Scan for the cell matching the given text and deliver its [x, y] coordinate at center. 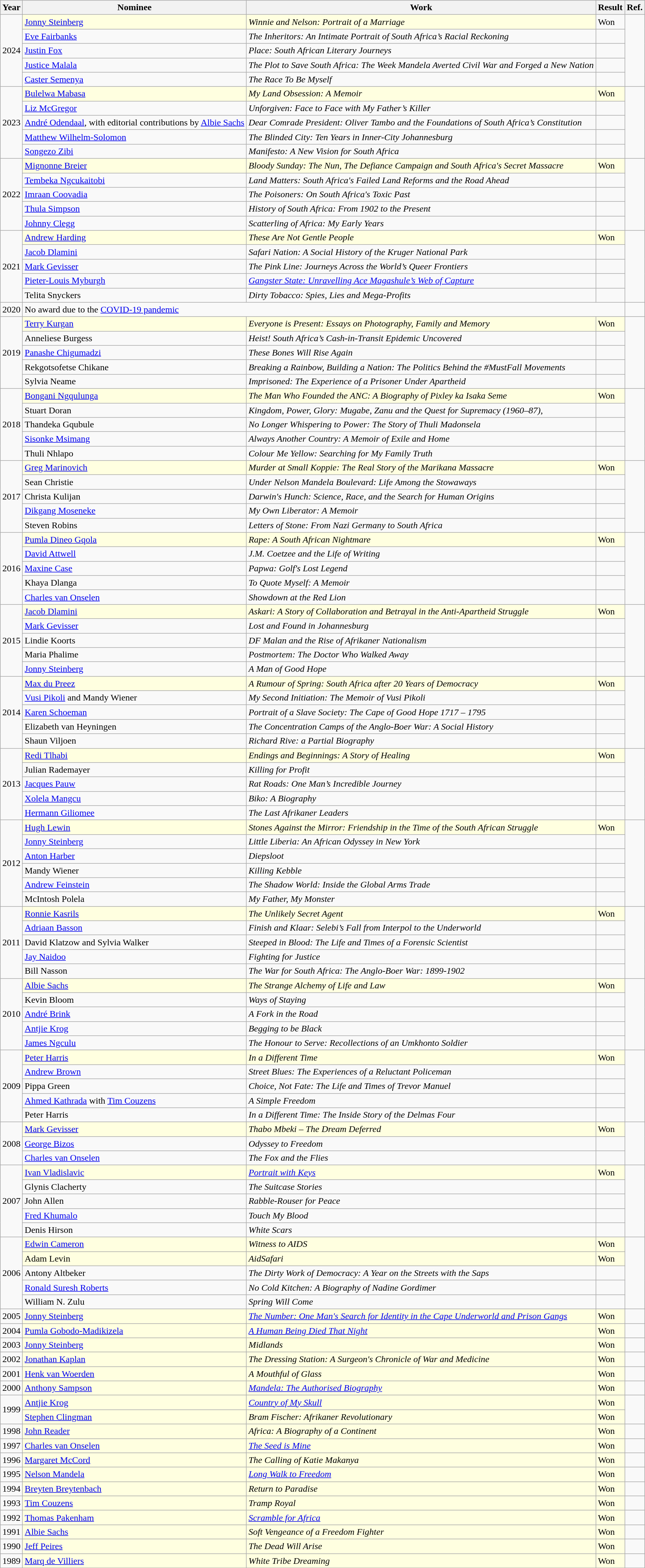
Tembeka Ngcukaitobi [135, 180]
1992 [11, 1517]
A Mouthful of Glass [421, 1374]
Bill Nasson [135, 971]
Adam Levin [135, 1259]
Ahmed Kathrada with Tim Couzens [135, 1101]
1990 [11, 1546]
2021 [11, 266]
Rat Roads: One Man’s Incredible Journey [421, 784]
Dikgang Moseneke [135, 511]
André Brink [135, 1014]
Return to Paradise [421, 1489]
Safari Nation: A Social History of the Kruger National Park [421, 252]
Witness to AIDS [421, 1244]
1999 [11, 1410]
Vusi Pikoli and Mandy Wiener [135, 698]
Scramble for Africa [421, 1517]
Max du Preez [135, 683]
Denis Hirson [135, 1230]
Jacques Pauw [135, 784]
2003 [11, 1345]
Christa Kulijan [135, 496]
Sisonke Msimang [135, 439]
Breaking a Rainbow, Building a Nation: The Politics Behind the #MustFall Movements [421, 367]
Caster Semenya [135, 79]
The Last Afrikaner Leaders [421, 813]
Jonathan Kaplan [135, 1359]
2020 [11, 309]
A Man of Good Hope [421, 669]
Tramp Royal [421, 1503]
Shaun Viljoen [135, 741]
Marq de Villiers [135, 1561]
Ways of Staying [421, 1000]
A Simple Freedom [421, 1101]
In a Different Time: The Inside Story of the Delmas Four [421, 1115]
Midlands [421, 1345]
William N. Zulu [135, 1302]
Unforgiven: Face to Face with My Father’s Killer [421, 108]
Khaya Dlanga [135, 583]
Julian Rademayer [135, 770]
Thula Simpson [135, 209]
2007 [11, 1201]
2015 [11, 640]
Killing Kebble [421, 870]
Xolela Mangcu [135, 798]
Scatterling of Africa: My Early Years [421, 223]
Jeff Peires [135, 1546]
Tim Couzens [135, 1503]
Karen Schoeman [135, 712]
The Plot to Save South Africa: The Week Mandela Averted Civil War and Forged a New Nation [421, 65]
The Dirty Work of Democracy: A Year on the Streets with the Saps [421, 1273]
2001 [11, 1374]
Kingdom, Power, Glory: Mugabe, Zanu and the Quest for Supremacy (1960–87), [421, 410]
Touch My Blood [421, 1215]
The Man Who Founded the ANC: A Biography of Pixley ka Isaka Seme [421, 396]
My Own Liberator: A Memoir [421, 511]
Nominee [135, 8]
No award due to the COVID-19 pandemic [323, 309]
Maria Phalime [135, 655]
2005 [11, 1316]
Askari: A Story of Collaboration and Betrayal in the Anti-Apartheid Struggle [421, 611]
Bongani Ngqulunga [135, 396]
Maxine Case [135, 568]
Pippa Green [135, 1086]
My Land Obsession: A Memoir [421, 94]
My Second Initiation: The Memoir of Vusi Pikoli [421, 698]
Stuart Doran [135, 410]
2009 [11, 1086]
Choice, Not Fate: The Life and Times of Trevor Manuel [421, 1086]
The Dressing Station: A Surgeon's Chronicle of War and Medicine [421, 1359]
Jay Naidoo [135, 957]
1995 [11, 1474]
2019 [11, 353]
Justice Malala [135, 65]
Africa: A Biography of a Continent [421, 1431]
2024 [11, 51]
Fred Khumalo [135, 1215]
Redi Tlhabi [135, 755]
A Rumour of Spring: South Africa after 20 Years of Democracy [421, 683]
2006 [11, 1273]
Hermann Giliomee [135, 813]
In a Different Time [421, 1057]
2023 [11, 122]
These Are Not Gentle People [421, 238]
A Fork in the Road [421, 1014]
Steeped in Blood: The Life and Times of a Forensic Scientist [421, 942]
To Quote Myself: A Memoir [421, 583]
Mignonne Breier [135, 165]
David Attwell [135, 554]
2018 [11, 424]
White Tribe Dreaming [421, 1561]
Under Nelson Mandela Boulevard: Life Among the Stowaways [421, 482]
Year [11, 8]
The Seed is Mine [421, 1446]
Songezo Zibi [135, 151]
Result [610, 8]
Andrew Brown [135, 1072]
Long Walk to Freedom [421, 1474]
Mandy Wiener [135, 870]
1994 [11, 1489]
Pumla Dineo Gqola [135, 540]
Fighting for Justice [421, 957]
The Unlikely Secret Agent [421, 914]
Biko: A Biography [421, 798]
Little Liberia: An African Odyssey in New York [421, 841]
Place: South African Literary Journeys [421, 51]
The War for South Africa: The Anglo-Boer War: 1899-1902 [421, 971]
Anneliese Burgess [135, 338]
Adriaan Basson [135, 928]
Rabble-Rouser for Peace [421, 1201]
Manifesto: A New Vision for South Africa [421, 151]
2004 [11, 1330]
2012 [11, 863]
Breyten Breytenbach [135, 1489]
The Calling of Katie Makanya [421, 1460]
Heist! South Africa’s Cash-in-Transit Epidemic Uncovered [421, 338]
Pumla Gobodo-Madikizela [135, 1330]
Panashe Chigumadzi [135, 353]
Portrait with Keys [421, 1172]
Justin Fox [135, 51]
Stones Against the Mirror: Friendship in the Time of the South African Struggle [421, 827]
Letters of Stone: From Nazi Germany to South Africa [421, 525]
Killing for Profit [421, 770]
Gangster State: Unravelling Ace Magashule’s Web of Capture [421, 281]
Soft Vengeance of a Freedom Fighter [421, 1532]
Mandela: The Authorised Biography [421, 1388]
James Ngculu [135, 1043]
The Blinded City: Ten Years in Inner-City Johannesburg [421, 137]
Thomas Pakenham [135, 1517]
2013 [11, 784]
The Pink Line: Journeys Across the World’s Queer Frontiers [421, 266]
Imprisoned: The Experience of a Prisoner Under Apartheid [421, 381]
Sean Christie [135, 482]
Thabo Mbeki – The Dream Deferred [421, 1129]
Imraan Coovadia [135, 195]
Richard Rive: a Partial Biography [421, 741]
Bloody Sunday: The Nun, The Defiance Campaign and South Africa's Secret Massacre [421, 165]
Nelson Mandela [135, 1474]
The Dead Will Arise [421, 1546]
Lost and Found in Johannesburg [421, 626]
Thandeka Gqubule [135, 425]
2000 [11, 1388]
Bulelwa Mabasa [135, 94]
Terry Kurgan [135, 324]
Endings and Beginnings: A Story of Healing [421, 755]
1997 [11, 1446]
Dirty Tobacco: Spies, Lies and Mega-Profits [421, 295]
Begging to be Black [421, 1028]
White Scars [421, 1230]
Andrew Feinstein [135, 885]
2014 [11, 712]
Hugh Lewin [135, 827]
McIntosh Polela [135, 899]
Diepsloot [421, 856]
Showdown at the Red Lion [421, 597]
2010 [11, 1014]
The Race To Be Myself [421, 79]
Sylvia Neame [135, 381]
Ref. [635, 8]
Work [421, 8]
Postmortem: The Doctor Who Walked Away [421, 655]
2008 [11, 1144]
Anton Harber [135, 856]
Eve Fairbanks [135, 36]
AidSafari [421, 1259]
Country of My Skull [421, 1403]
The Number: One Man's Search for Identity in the Cape Underworld and Prison Gangs [421, 1316]
The Concentration Camps of the Anglo-Boer War: A Social History [421, 727]
Thuli Nhlapo [135, 453]
Antony Altbeker [135, 1273]
1998 [11, 1431]
Pieter-Louis Myburgh [135, 281]
2022 [11, 194]
2017 [11, 496]
Anthony Sampson [135, 1388]
Colour Me Yellow: Searching for My Family Truth [421, 453]
Greg Marinovich [135, 468]
Finish and Klaar: Selebi’s Fall from Interpol to the Underworld [421, 928]
1989 [11, 1561]
No Cold Kitchen: A Biography of Nadine Gordimer [421, 1287]
J.M. Coetzee and the Life of Writing [421, 554]
The Honour to Serve: Recollections of an Umkhonto Soldier [421, 1043]
Kevin Bloom [135, 1000]
Andrew Harding [135, 238]
Telita Snyckers [135, 295]
The Suitcase Stories [421, 1187]
Always Another Country: A Memoir of Exile and Home [421, 439]
Ronnie Kasrils [135, 914]
Papwa: Golf's Lost Legend [421, 568]
John Reader [135, 1431]
Dear Comrade President: Oliver Tambo and the Foundations of South Africa’s Constitution [421, 122]
André Odendaal, with editorial contributions by Albie Sachs [135, 122]
Margaret McCord [135, 1460]
The Strange Alchemy of Life and Law [421, 985]
Ivan Vladislavic [135, 1172]
Glynis Clacherty [135, 1187]
Street Blues: The Experiences of a Reluctant Policeman [421, 1072]
1993 [11, 1503]
Ronald Suresh Roberts [135, 1287]
1996 [11, 1460]
Portrait of a Slave Society: The Cape of Good Hope 1717 – 1795 [421, 712]
Edwin Cameron [135, 1244]
The Shadow World: Inside the Global Arms Trade [421, 885]
The Fox and the Flies [421, 1158]
History of South Africa: From 1902 to the Present [421, 209]
Everyone is Present: Essays on Photography, Family and Memory [421, 324]
Liz McGregor [135, 108]
2011 [11, 942]
Odyssey to Freedom [421, 1144]
The Inheritors: An Intimate Portrait of South Africa’s Racial Reckoning [421, 36]
Johnny Clegg [135, 223]
David Klatzow and Sylvia Walker [135, 942]
Henk van Woerden [135, 1374]
Rape: A South African Nightmare [421, 540]
Elizabeth van Heyningen [135, 727]
DF Malan and the Rise of Afrikaner Nationalism [421, 640]
Land Matters: South Africa's Failed Land Reforms and the Road Ahead [421, 180]
Murder at Small Koppie: The Real Story of the Marikana Massacre [421, 468]
Darwin's Hunch: Science, Race, and the Search for Human Origins [421, 496]
My Father, My Monster [421, 899]
These Bones Will Rise Again [421, 353]
Winnie and Nelson: Portrait of a Marriage [421, 22]
Rekgotsofetse Chikane [135, 367]
George Bizos [135, 1144]
1991 [11, 1532]
No Longer Whispering to Power: The Story of Thuli Madonsela [421, 425]
John Allen [135, 1201]
Steven Robins [135, 525]
Lindie Koorts [135, 640]
Bram Fischer: Afrikaner Revolutionary [421, 1417]
The Poisoners: On South Africa's Toxic Past [421, 195]
2016 [11, 568]
Stephen Clingman [135, 1417]
Spring Will Come [421, 1302]
2002 [11, 1359]
Matthew Wilhelm-Solomon [135, 137]
A Human Being Died That Night [421, 1330]
